Capture the cell that displays the provided text and extract its (x, y) central coordinate. 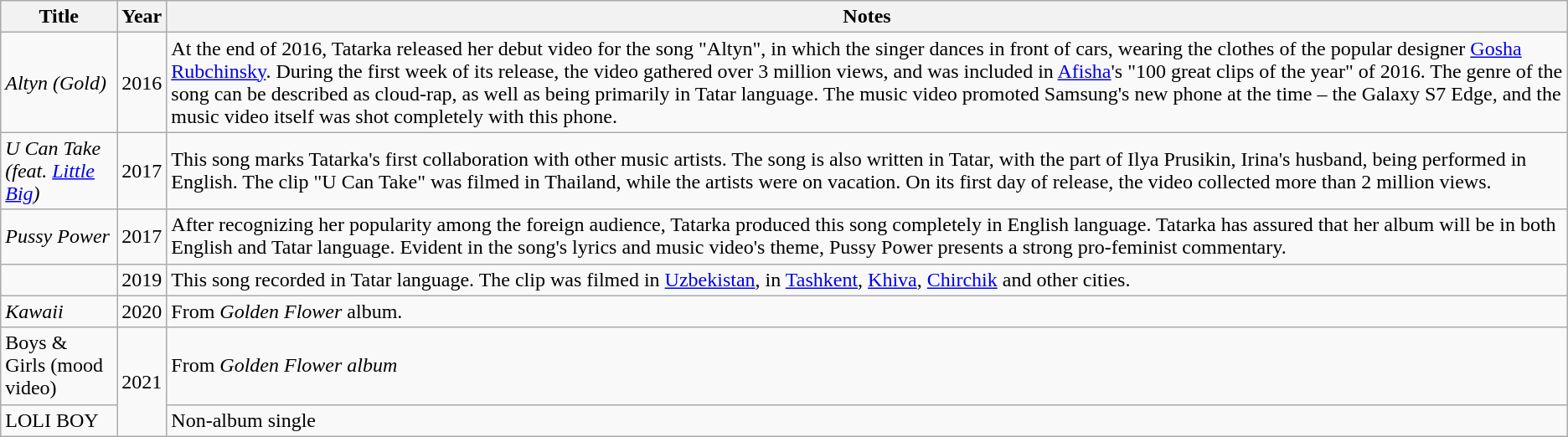
LOLI BOY (59, 420)
2016 (142, 82)
2021 (142, 382)
This song recorded in Tatar language. The clip was filmed in Uzbekistan, in Tashkent, Khiva, Chirchik and other cities. (867, 280)
Year (142, 17)
Non-album single (867, 420)
Notes (867, 17)
Pussy Power (59, 236)
Boys & Girls (mood video) (59, 366)
Altyn (Gold) (59, 82)
U Can Take (feat. Little Big) (59, 171)
Kawaii (59, 311)
Title (59, 17)
From Golden Flower album (867, 366)
2019 (142, 280)
From Golden Flower album. (867, 311)
2020 (142, 311)
